For the text-containing cell, return its midpoint in [X, Y] coordinate format. 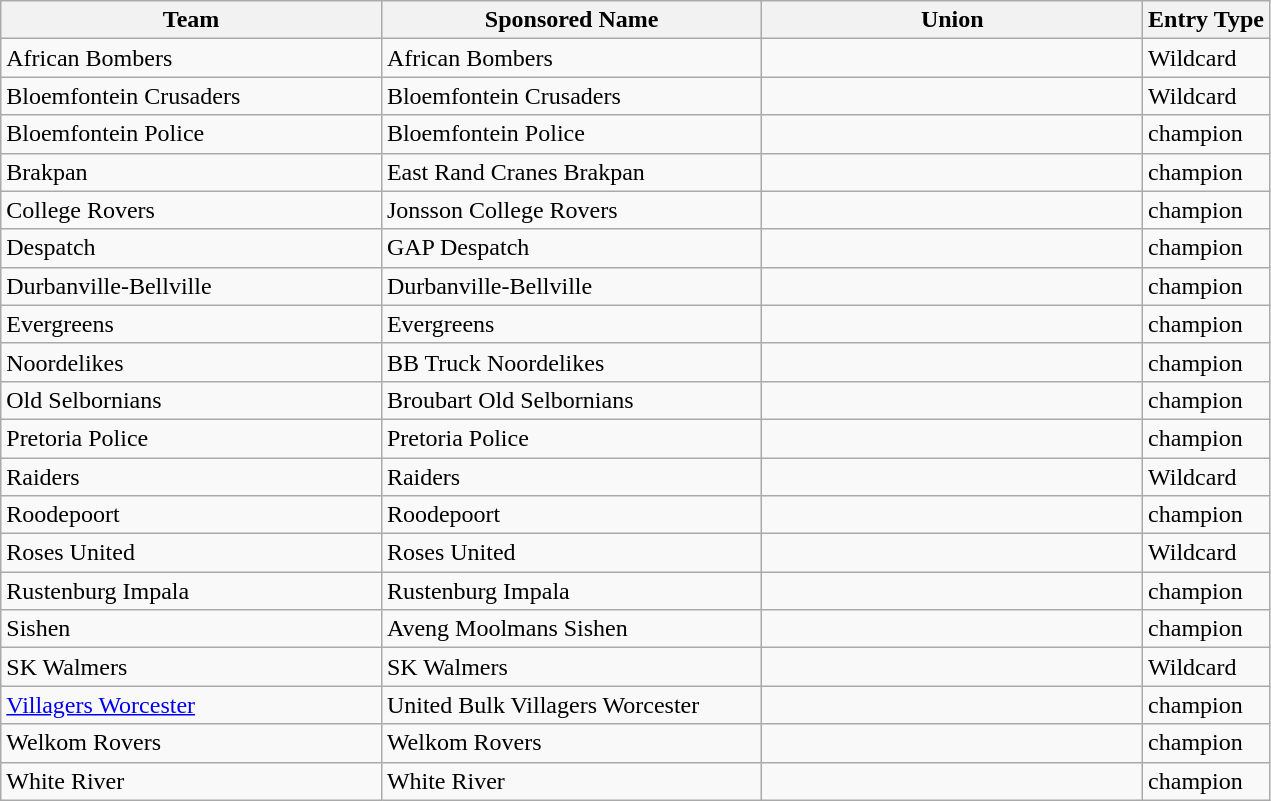
Entry Type [1206, 20]
Aveng Moolmans Sishen [572, 629]
United Bulk Villagers Worcester [572, 705]
Broubart Old Selbornians [572, 400]
Brakpan [192, 172]
BB Truck Noordelikes [572, 362]
Despatch [192, 248]
Sponsored Name [572, 20]
GAP Despatch [572, 248]
Sishen [192, 629]
East Rand Cranes Brakpan [572, 172]
Old Selbornians [192, 400]
Noordelikes [192, 362]
Villagers Worcester [192, 705]
College Rovers [192, 210]
Jonsson College Rovers [572, 210]
Team [192, 20]
Union [952, 20]
